Locate the cell with the specified text and output its [x, y] center coordinate. 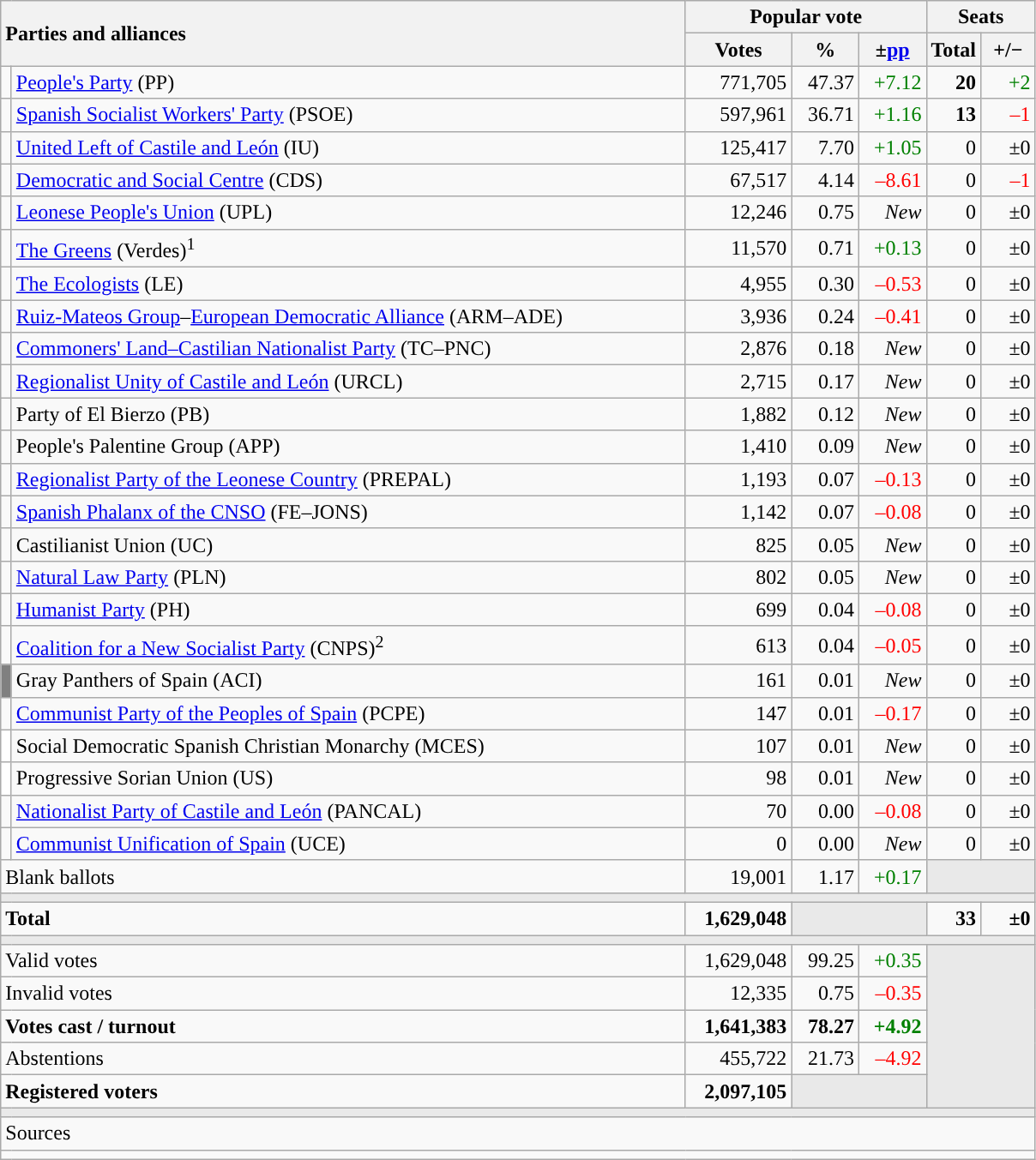
+0.13 [892, 249]
–0.41 [892, 316]
20 [954, 82]
0.71 [825, 249]
Seats [981, 17]
+0.17 [892, 876]
United Left of Castile and León (IU) [348, 147]
Abstentions [343, 1059]
1.17 [825, 876]
1,882 [738, 414]
Blank ballots [343, 876]
Popular vote [806, 17]
People's Party (PP) [348, 82]
Natural Law Party (PLN) [348, 577]
Coalition for a New Socialist Party (CNPS)2 [348, 645]
Regionalist Unity of Castile and León (URCL) [348, 382]
Regionalist Party of the Leonese Country (PREPAL) [348, 479]
4.14 [825, 180]
Humanist Party (PH) [348, 610]
78.27 [825, 1026]
Ruiz-Mateos Group–European Democratic Alliance (ARM–ADE) [348, 316]
12,335 [738, 994]
1,142 [738, 512]
161 [738, 681]
36.71 [825, 115]
–0.35 [892, 994]
Nationalist Party of Castile and León (PANCAL) [348, 811]
Communist Party of the Peoples of Spain (PCPE) [348, 713]
+1.16 [892, 115]
–0.53 [892, 284]
Sources [518, 1133]
70 [738, 811]
Parties and alliances [343, 33]
19,001 [738, 876]
+2 [1009, 82]
597,961 [738, 115]
Registered voters [343, 1091]
1,193 [738, 479]
47.37 [825, 82]
+1.05 [892, 147]
+0.35 [892, 961]
Communist Unification of Spain (UCE) [348, 844]
771,705 [738, 82]
Leonese People's Union (UPL) [348, 213]
825 [738, 544]
67,517 [738, 180]
147 [738, 713]
1,410 [738, 447]
–8.61 [892, 180]
Spanish Socialist Workers' Party (PSOE) [348, 115]
3,936 [738, 316]
1,641,383 [738, 1026]
Gray Panthers of Spain (ACI) [348, 681]
455,722 [738, 1059]
7.70 [825, 147]
98 [738, 778]
+4.92 [892, 1026]
Votes [738, 50]
Invalid votes [343, 994]
0.12 [825, 414]
The Greens (Verdes)1 [348, 249]
13 [954, 115]
107 [738, 746]
–0.05 [892, 645]
4,955 [738, 284]
613 [738, 645]
–0.13 [892, 479]
–4.92 [892, 1059]
12,246 [738, 213]
21.73 [825, 1059]
2,715 [738, 382]
–0.17 [892, 713]
2,097,105 [738, 1091]
0.30 [825, 284]
Progressive Sorian Union (US) [348, 778]
699 [738, 610]
Valid votes [343, 961]
% [825, 50]
+/− [1009, 50]
99.25 [825, 961]
±pp [892, 50]
0.09 [825, 447]
0.18 [825, 349]
People's Palentine Group (APP) [348, 447]
125,417 [738, 147]
Democratic and Social Centre (CDS) [348, 180]
Commoners' Land–Castilian Nationalist Party (TC–PNC) [348, 349]
The Ecologists (LE) [348, 284]
Castilianist Union (UC) [348, 544]
+7.12 [892, 82]
11,570 [738, 249]
33 [954, 918]
Votes cast / turnout [343, 1026]
0.17 [825, 382]
Spanish Phalanx of the CNSO (FE–JONS) [348, 512]
Social Democratic Spanish Christian Monarchy (MCES) [348, 746]
802 [738, 577]
2,876 [738, 349]
Party of El Bierzo (PB) [348, 414]
0.24 [825, 316]
